Provide the [x, y] coordinate of the cell's center where the given text is located.  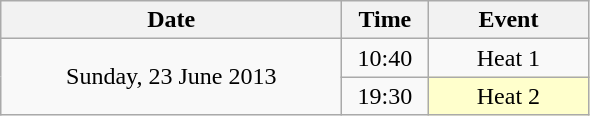
Time [385, 20]
Heat 1 [508, 58]
19:30 [385, 96]
10:40 [385, 58]
Date [172, 20]
Event [508, 20]
Heat 2 [508, 96]
Sunday, 23 June 2013 [172, 77]
